Return the (x, y) coordinate for the center point of the cell that contains the specified text.  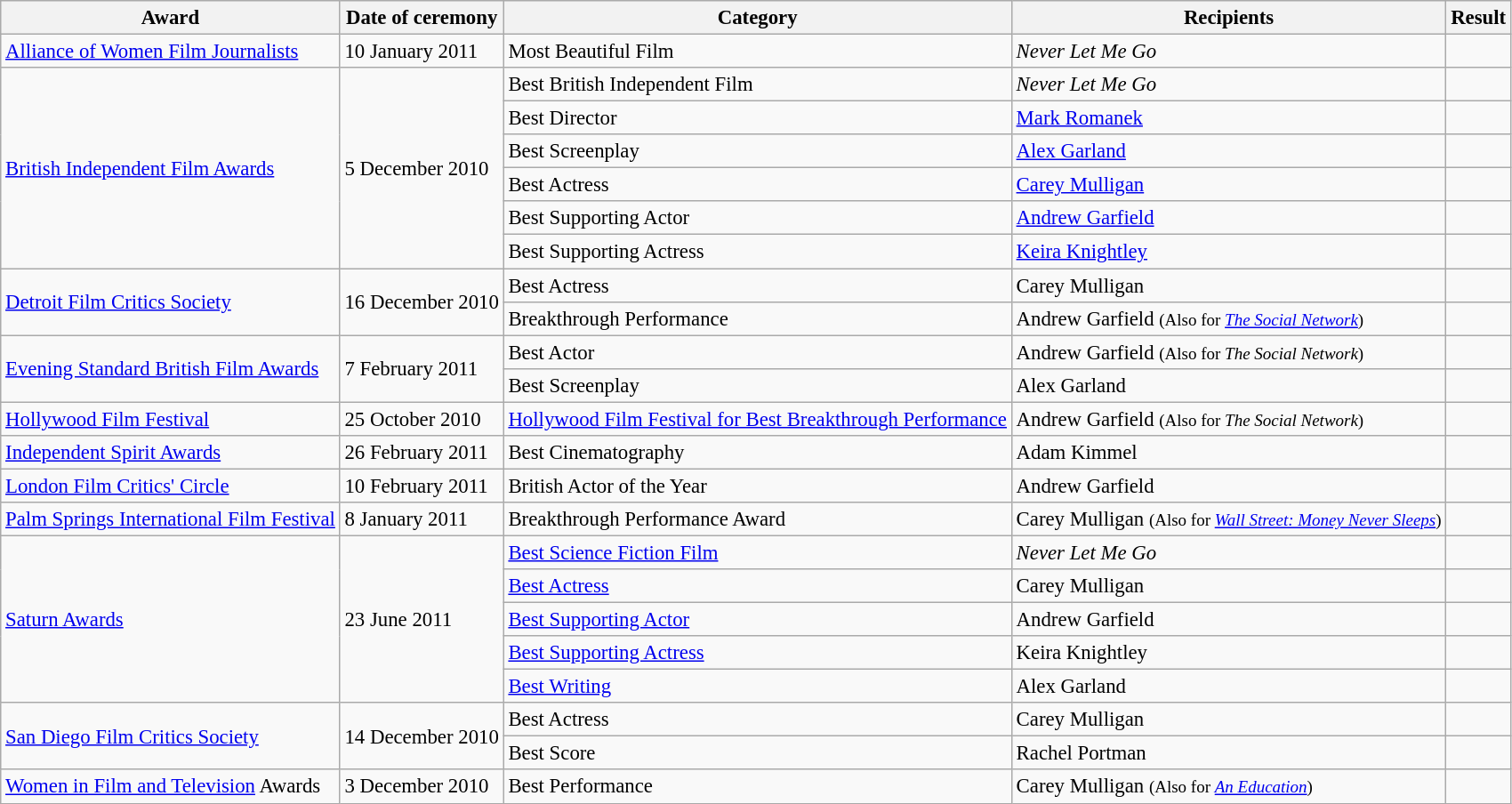
Adam Kimmel (1229, 453)
Detroit Film Critics Society (171, 302)
Breakthrough Performance Award (758, 519)
London Film Critics' Circle (171, 486)
Award (171, 18)
Independent Spirit Awards (171, 453)
Alliance of Women Film Journalists (171, 52)
7 February 2011 (422, 368)
Breakthrough Performance (758, 318)
16 December 2010 (422, 302)
Women in Film and Television Awards (171, 787)
Best Writing (758, 687)
Carey Mulligan (Also for Wall Street: Money Never Sleeps) (1229, 519)
Most Beautiful Film (758, 52)
Saturn Awards (171, 619)
Best Actor (758, 352)
Result (1478, 18)
Best Cinematography (758, 453)
25 October 2010 (422, 419)
26 February 2011 (422, 453)
Best Score (758, 753)
Date of ceremony (422, 18)
Hollywood Film Festival for Best Breakthrough Performance (758, 419)
Category (758, 18)
San Diego Film Critics Society (171, 736)
Best Science Fiction Film (758, 552)
5 December 2010 (422, 168)
British Actor of the Year (758, 486)
10 February 2011 (422, 486)
Mark Romanek (1229, 118)
10 January 2011 (422, 52)
Rachel Portman (1229, 753)
3 December 2010 (422, 787)
Best Performance (758, 787)
Best Director (758, 118)
Hollywood Film Festival (171, 419)
Best British Independent Film (758, 84)
8 January 2011 (422, 519)
Evening Standard British Film Awards (171, 368)
23 June 2011 (422, 619)
14 December 2010 (422, 736)
Recipients (1229, 18)
British Independent Film Awards (171, 168)
Palm Springs International Film Festival (171, 519)
Carey Mulligan (Also for An Education) (1229, 787)
